Output the (x, y) coordinate of the center of the cell containing the given text.  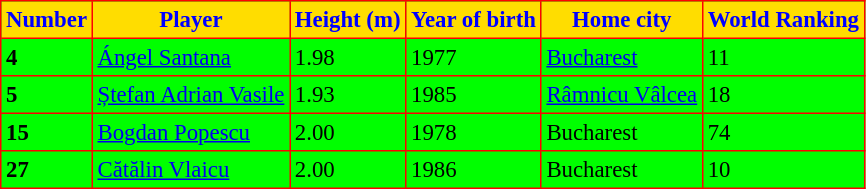
1985 (474, 95)
1.98 (348, 57)
10 (783, 170)
Year of birth (474, 20)
World Ranking (783, 20)
1986 (474, 170)
74 (783, 132)
1.93 (348, 95)
11 (783, 57)
15 (47, 132)
Number (47, 20)
Home city (622, 20)
27 (47, 170)
Player (190, 20)
Ștefan Adrian Vasile (190, 95)
Bogdan Popescu (190, 132)
1978 (474, 132)
5 (47, 95)
18 (783, 95)
Râmnicu Vâlcea (622, 95)
1977 (474, 57)
4 (47, 57)
Height (m) (348, 20)
Cătălin Vlaicu (190, 170)
Ángel Santana (190, 57)
